Scan for the cell matching the given text and deliver its [x, y] coordinate at center. 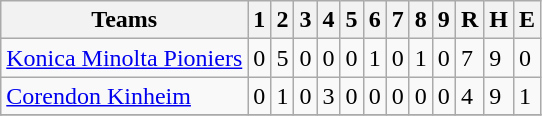
Corendon Kinheim [124, 96]
R [469, 20]
8 [420, 20]
6 [374, 20]
Konica Minolta Pioniers [124, 58]
Teams [124, 20]
E [526, 20]
2 [282, 20]
H [499, 20]
